Provide the (X, Y) coordinate of the cell's center where the given text is located.  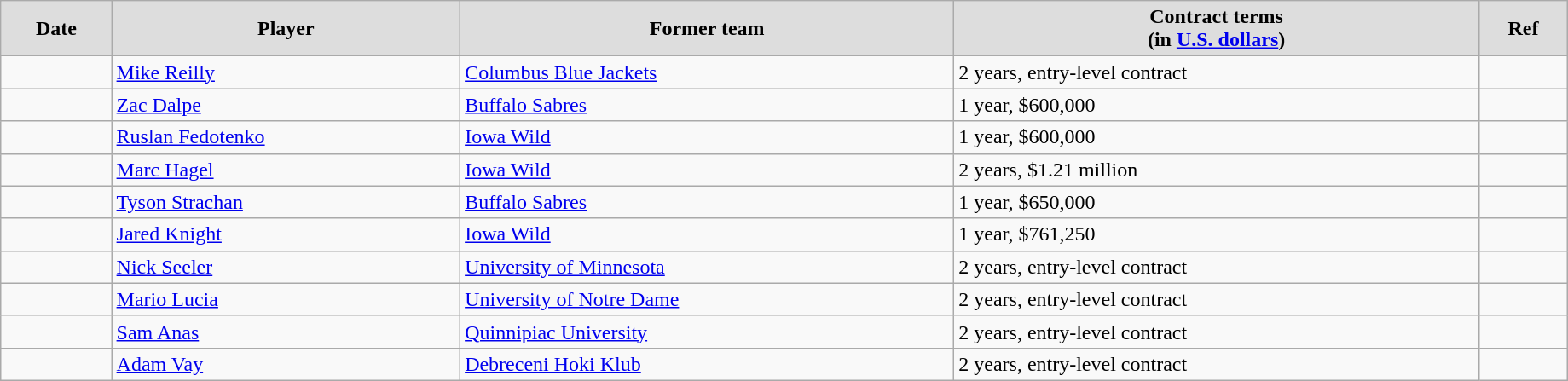
Nick Seeler (286, 267)
Zac Dalpe (286, 105)
1 year, $761,250 (1217, 234)
Mike Reilly (286, 72)
Ruslan Fedotenko (286, 137)
University of Minnesota (708, 267)
University of Notre Dame (708, 299)
Contract terms(in U.S. dollars) (1217, 29)
Tyson Strachan (286, 202)
2 years, $1.21 million (1217, 170)
Former team (708, 29)
Date (56, 29)
Quinnipiac University (708, 332)
Adam Vay (286, 364)
Sam Anas (286, 332)
Debreceni Hoki Klub (708, 364)
Marc Hagel (286, 170)
Jared Knight (286, 234)
Ref (1523, 29)
Columbus Blue Jackets (708, 72)
1 year, $650,000 (1217, 202)
Player (286, 29)
Mario Lucia (286, 299)
